Return the [X, Y] coordinate for the center point of the cell that contains the specified text.  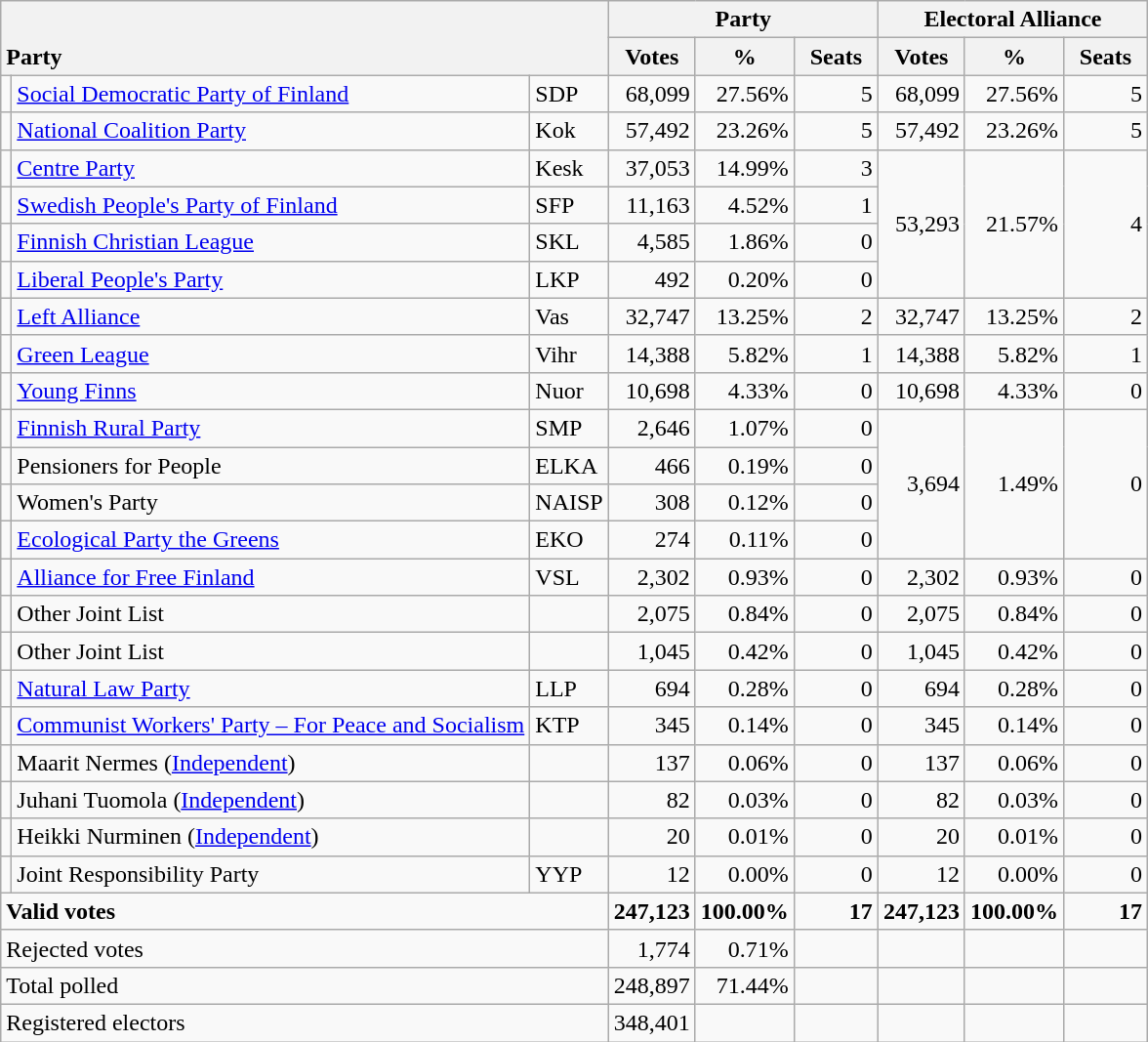
348,401 [652, 1022]
1.86% [744, 242]
Kesk [569, 168]
1,774 [652, 948]
Communist Workers' Party – For Peace and Socialism [271, 726]
Kok [569, 131]
VSL [569, 577]
37,053 [652, 168]
Joint Responsibility Party [271, 874]
Vas [569, 316]
SKL [569, 242]
Natural Law Party [271, 688]
SMP [569, 428]
Electoral Alliance [1012, 20]
SFP [569, 205]
Women's Party [271, 503]
Heikki Nurminen (Independent) [271, 837]
4 [1105, 224]
Nuor [569, 391]
3 [836, 168]
Valid votes [305, 911]
4,585 [652, 242]
Social Democratic Party of Finland [271, 94]
Juhani Tuomola (Independent) [271, 800]
0.12% [744, 503]
ELKA [569, 466]
Rejected votes [305, 948]
2,646 [652, 428]
0.11% [744, 540]
Alliance for Free Finland [271, 577]
Maarit Nermes (Independent) [271, 763]
Left Alliance [271, 316]
YYP [569, 874]
National Coalition Party [271, 131]
308 [652, 503]
466 [652, 466]
248,897 [652, 985]
21.57% [1013, 224]
Young Finns [271, 391]
53,293 [922, 224]
3,694 [922, 483]
KTP [569, 726]
LKP [569, 279]
SDP [569, 94]
LLP [569, 688]
EKO [569, 540]
Registered electors [305, 1022]
Finnish Rural Party [271, 428]
11,163 [652, 205]
Swedish People's Party of Finland [271, 205]
Total polled [305, 985]
Green League [271, 354]
0.71% [744, 948]
Ecological Party the Greens [271, 540]
492 [652, 279]
Liberal People's Party [271, 279]
1.07% [744, 428]
0.20% [744, 279]
274 [652, 540]
4.52% [744, 205]
Pensioners for People [271, 466]
0.19% [744, 466]
1.49% [1013, 483]
Centre Party [271, 168]
NAISP [569, 503]
Finnish Christian League [271, 242]
71.44% [744, 985]
Vihr [569, 354]
14.99% [744, 168]
